Identify which cell holds the provided text, then report its (X, Y) central coordinate. 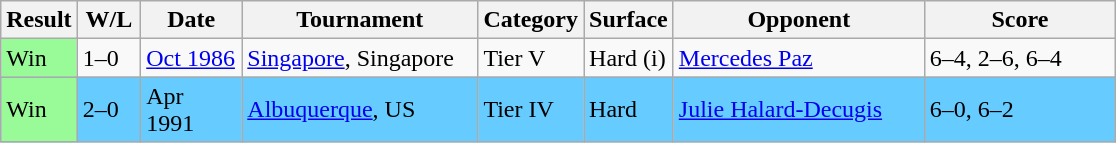
Tier IV (531, 110)
Hard (i) (629, 58)
Singapore, Singapore (360, 58)
Hard (629, 110)
Score (1020, 20)
Julie Halard-Decugis (798, 110)
Surface (629, 20)
Albuquerque, US (360, 110)
Tournament (360, 20)
6–0, 6–2 (1020, 110)
Apr 1991 (192, 110)
Oct 1986 (192, 58)
Category (531, 20)
Tier V (531, 58)
6–4, 2–6, 6–4 (1020, 58)
W/L (109, 20)
Opponent (798, 20)
Mercedes Paz (798, 58)
Result (39, 20)
1–0 (109, 58)
Date (192, 20)
2–0 (109, 110)
